Return (x, y) of the center of cell containing provided text 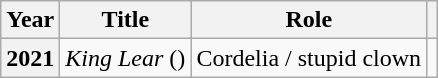
2021 (30, 58)
Title (126, 20)
Role (309, 20)
Year (30, 20)
King Lear () (126, 58)
Cordelia / stupid clown (309, 58)
